Search for the cell housing the specified text and yield its [x, y] center coordinate. 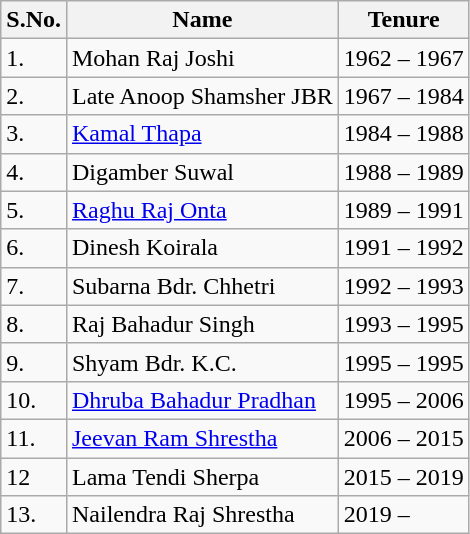
2019 – [404, 515]
Mohan Raj Joshi [202, 58]
1995 – 1995 [404, 362]
Shyam Bdr. K.C. [202, 362]
2. [34, 96]
Digamber Suwal [202, 172]
Dinesh Koirala [202, 248]
5. [34, 210]
1991 – 1992 [404, 248]
1. [34, 58]
1984 – 1988 [404, 134]
12 [34, 477]
Kamal Thapa [202, 134]
Raj Bahadur Singh [202, 324]
Raghu Raj Onta [202, 210]
13. [34, 515]
2015 – 2019 [404, 477]
8. [34, 324]
Jeevan Ram Shrestha [202, 438]
11. [34, 438]
Lama Tendi Sherpa [202, 477]
Dhruba Bahadur Pradhan [202, 400]
1962 – 1967 [404, 58]
4. [34, 172]
1992 – 1993 [404, 286]
Name [202, 20]
Subarna Bdr. Chhetri [202, 286]
2006 – 2015 [404, 438]
1967 – 1984 [404, 96]
7. [34, 286]
Tenure [404, 20]
9. [34, 362]
10. [34, 400]
1995 – 2006 [404, 400]
S.No. [34, 20]
6. [34, 248]
Nailendra Raj Shrestha [202, 515]
1988 – 1989 [404, 172]
Late Anoop Shamsher JBR [202, 96]
3. [34, 134]
1993 – 1995 [404, 324]
1989 – 1991 [404, 210]
